Search for the cell housing the specified text and yield its [X, Y] center coordinate. 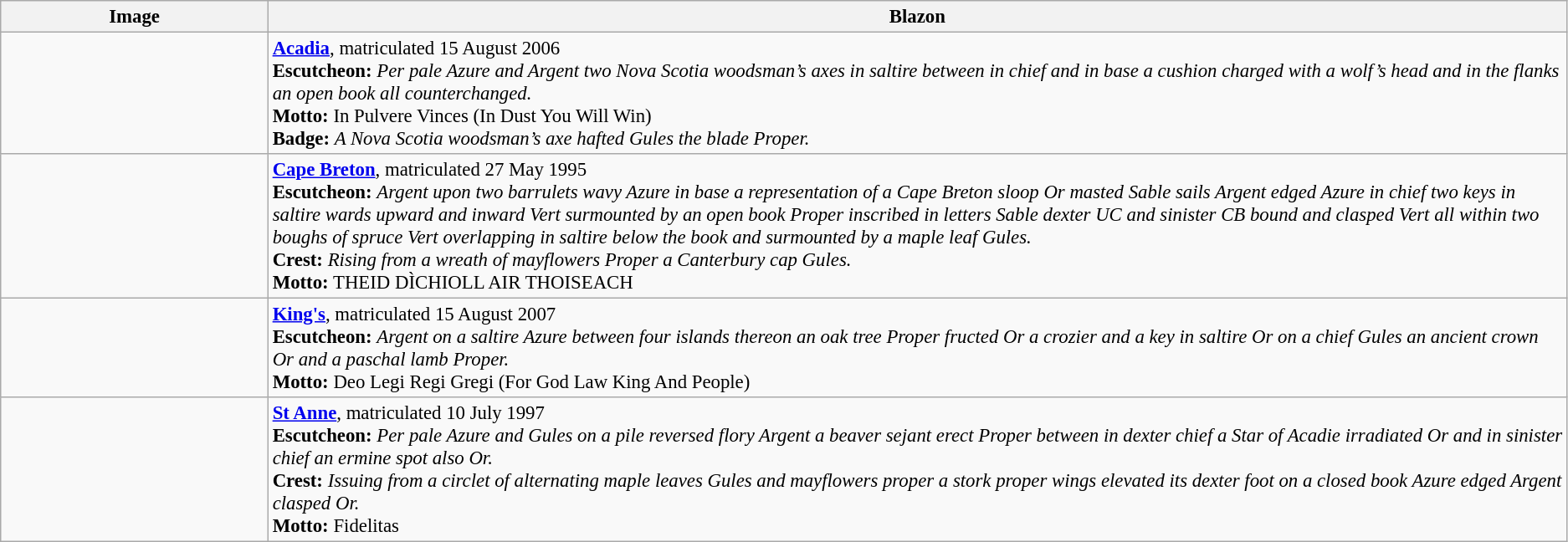
Blazon [917, 17]
Image [135, 17]
